Output the [x, y] coordinate of the center of the cell containing the given text.  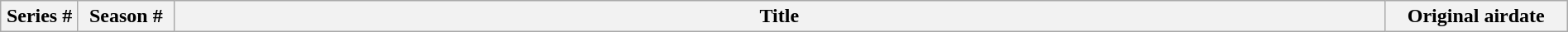
Series # [40, 16]
Title [779, 16]
Season # [126, 16]
Original airdate [1475, 16]
